Find where the given text appears and provide that cell's center as (X, Y) coordinate. 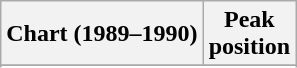
Peakposition (249, 34)
Chart (1989–1990) (102, 34)
